Identify which cell holds the provided text, then report its (X, Y) central coordinate. 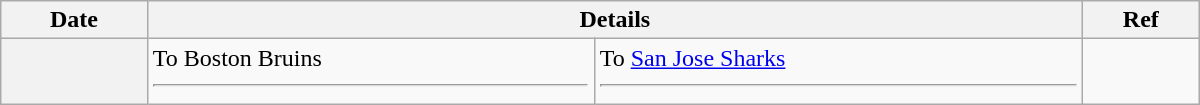
To Boston Bruins (370, 72)
To San Jose Sharks (838, 72)
Details (614, 20)
Ref (1140, 20)
Date (74, 20)
